Pinpoint the cell where the given text exists, returning its [x, y] midpoint coordinate. 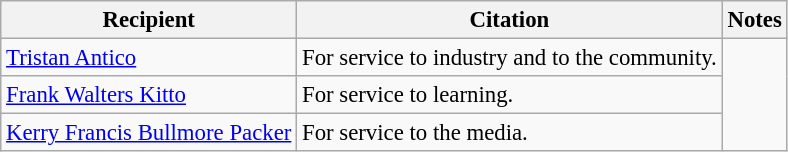
Citation [510, 20]
For service to learning. [510, 95]
Frank Walters Kitto [149, 95]
Kerry Francis Bullmore Packer [149, 133]
Notes [754, 20]
For service to the media. [510, 133]
Tristan Antico [149, 58]
For service to industry and to the community. [510, 58]
Recipient [149, 20]
